Extract the (x, y) coordinate from the center of the cell holding the provided text.  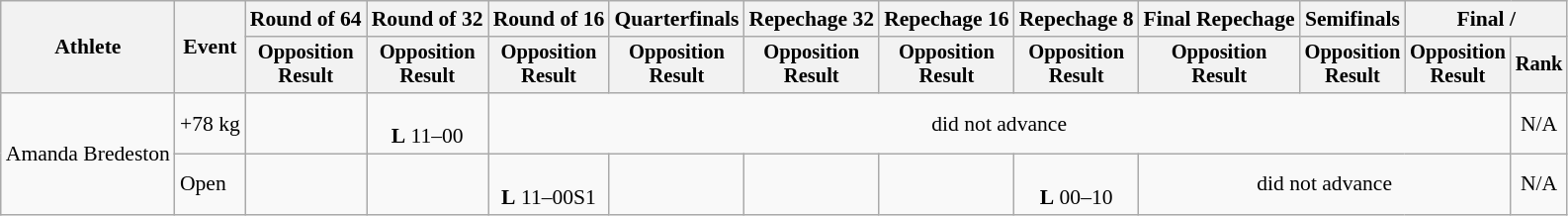
Final Repechage (1220, 19)
Round of 64 (306, 19)
L 00–10 (1077, 184)
Amanda Bredeston (88, 154)
Semifinals (1352, 19)
Final / (1486, 19)
Repechage 32 (811, 19)
Rank (1539, 65)
Quarterfinals (676, 19)
Open (210, 184)
L 11–00S1 (550, 184)
L 11–00 (427, 123)
Event (210, 48)
Round of 32 (427, 19)
Athlete (88, 48)
Round of 16 (550, 19)
+78 kg (210, 123)
Repechage 16 (947, 19)
Repechage 8 (1077, 19)
